Search for the cell housing the specified text and yield its (X, Y) center coordinate. 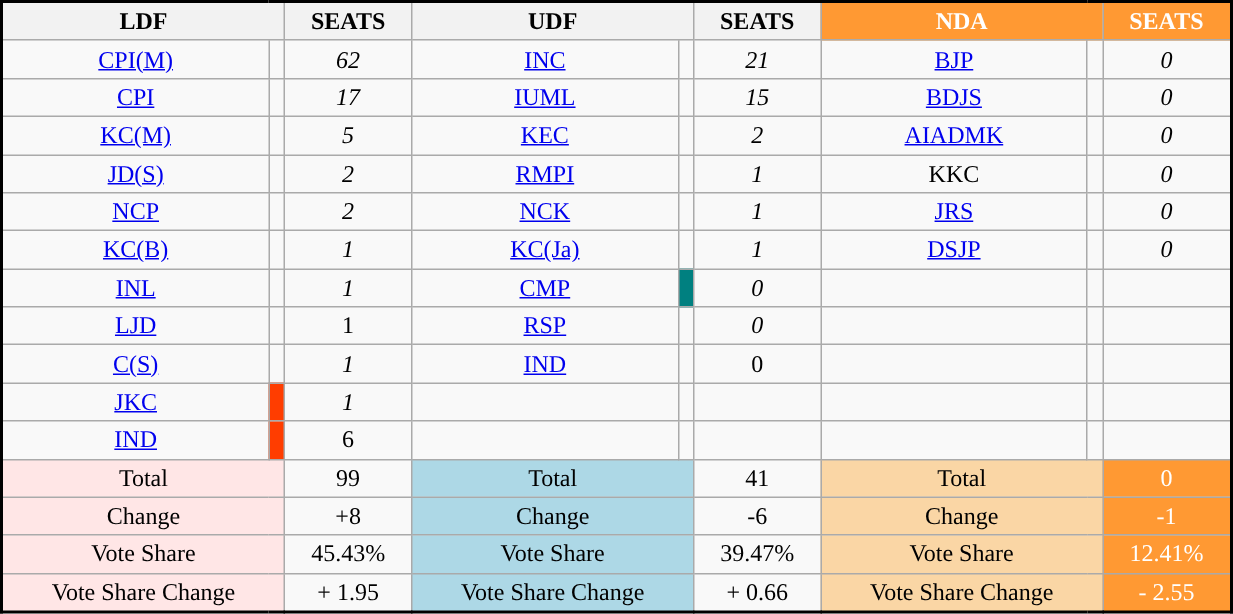
21 (758, 59)
KKC (954, 173)
CPI (136, 97)
LDF (144, 22)
5 (348, 135)
JKC (136, 402)
+ 1.95 (348, 592)
39.47% (758, 554)
CPI(M) (136, 59)
62 (348, 59)
LJD (136, 326)
INL (136, 288)
17 (348, 97)
JRS (954, 212)
BDJS (954, 97)
KC(Ja) (545, 250)
NDA (962, 22)
RSP (545, 326)
RMPI (545, 173)
KC(B) (136, 250)
-1 (1167, 516)
C(S) (136, 364)
-6 (758, 516)
CMP (545, 288)
NCK (545, 212)
KC(M) (136, 135)
6 (348, 440)
45.43% (348, 554)
UDF (553, 22)
- 2.55 (1167, 592)
KEC (545, 135)
JD(S) (136, 173)
+8 (348, 516)
41 (758, 478)
AIADMK (954, 135)
99 (348, 478)
+ 0.66 (758, 592)
INC (545, 59)
12.41% (1167, 554)
IUML (545, 97)
DSJP (954, 250)
NCP (136, 212)
15 (758, 97)
BJP (954, 59)
